For the text-containing cell, return its midpoint in (X, Y) coordinate format. 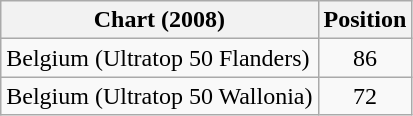
Chart (2008) (160, 20)
Belgium (Ultratop 50 Flanders) (160, 58)
72 (365, 96)
Belgium (Ultratop 50 Wallonia) (160, 96)
86 (365, 58)
Position (365, 20)
